Capture the cell that displays the provided text and extract its (X, Y) central coordinate. 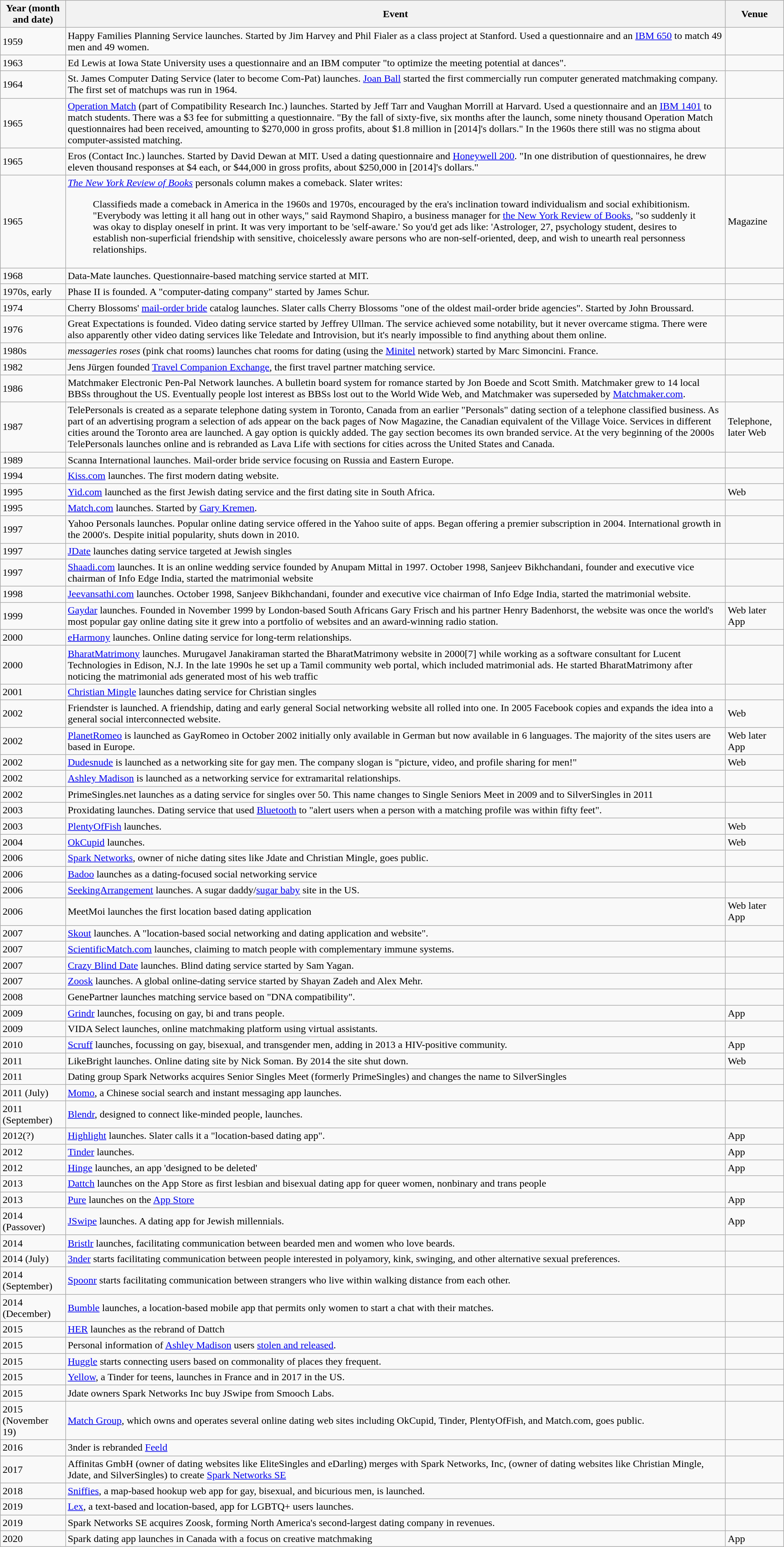
Pure launches on the App Store (395, 1200)
HER launches as the rebrand of Dattch (395, 1330)
Tinder launches. (395, 1152)
2016 (33, 1448)
1998 (33, 594)
ScientificMatch.com launches, claiming to match people with complementary immune systems. (395, 949)
JDate launches dating service targeted at Jewish singles (395, 551)
Match Group, which owns and operates several online dating web sites including OkCupid, Tinder, PlentyOfFish, and Match.com, goes public. (395, 1420)
Venue (755, 14)
1999 (33, 616)
Year (month and date) (33, 14)
2014 (33, 1243)
2012(?) (33, 1136)
Skout launches. A "location-based social networking and dating application and website". (395, 933)
Telephone, later Web (755, 427)
1974 (33, 308)
Crazy Blind Date launches. Blind dating service started by Sam Yagan. (395, 965)
2014 (September) (33, 1281)
Badoo launches as a dating-focused social networking service (395, 874)
Event (395, 14)
3nder starts facilitating communication between people interested in polyamory, kink, swinging, and other alternative sexual preferences. (395, 1259)
Bristlr launches, facilitating communication between bearded men and women who love beards. (395, 1243)
Spark Networks SE acquires Zoosk, forming North America's second-largest dating company in revenues. (395, 1523)
1968 (33, 276)
Spark Networks, owner of niche dating sites like Jdate and Christian Mingle, goes public. (395, 858)
messageries roses (pink chat rooms) launches chat rooms for dating (using the Minitel network) started by Marc Simoncini. France. (395, 351)
OkCupid launches. (395, 842)
1963 (33, 63)
Jens Jürgen founded Travel Companion Exchange, the first travel partner matching service. (395, 367)
2008 (33, 997)
Ed Lewis at Iowa State University uses a questionnaire and an IBM computer "to optimize the meeting potential at dances". (395, 63)
2014 (Passover) (33, 1221)
1970s, early (33, 292)
Yellow, a Tinder for teens, launches in France and in 2017 in the US. (395, 1377)
1976 (33, 329)
Phase II is founded. A "computer-dating company" started by James Schur. (395, 292)
Dudesnude is launched as a networking site for gay men. The company slogan is "picture, video, and profile sharing for men!" (395, 763)
2014 (July) (33, 1259)
Yid.com launched as the first Jewish dating service and the first dating site in South Africa. (395, 492)
Highlight launches. Slater calls it a "location-based dating app". (395, 1136)
1986 (33, 389)
1959 (33, 41)
Blendr, designed to connect like-minded people, launches. (395, 1115)
Spoonr starts facilitating communication between strangers who live within walking distance from each other. (395, 1281)
2011 (July) (33, 1093)
Lex, a text-based and location-based, app for LGBTQ+ users launches. (395, 1507)
VIDA Select launches, online matchmaking platform using virtual assistants. (395, 1029)
2004 (33, 842)
MeetMoi launches the first location based dating application (395, 912)
2001 (33, 692)
LikeBright launches. Online dating site by Nick Soman. By 2014 the site shut down. (395, 1061)
2017 (33, 1469)
Scruff launches, focussing on gay, bisexual, and transgender men, adding in 2013 a HIV-positive community. (395, 1045)
Dattch launches on the App Store as first lesbian and bisexual dating app for queer women, nonbinary and trans people (395, 1184)
JSwipe launches. A dating app for Jewish millennials. (395, 1221)
2010 (33, 1045)
Grindr launches, focusing on gay, bi and trans people. (395, 1013)
SeekingArrangement launches. A sugar daddy/sugar baby site in the US. (395, 890)
Sniffies, a map-based hookup web app for gay, bisexual, and bicurious men, is launched. (395, 1491)
Magazine (755, 221)
Hinge launches, an app 'designed to be deleted' (395, 1168)
Zoosk launches. A global online-dating service started by Shayan Zadeh and Alex Mehr. (395, 981)
Christian Mingle launches dating service for Christian singles (395, 692)
Match.com launches. Started by Gary Kremen. (395, 508)
Spark dating app launches in Canada with a focus on creative matchmaking (395, 1539)
Scanna International launches. Mail-order bride service focusing on Russia and Eastern Europe. (395, 460)
3nder is rebranded Feeld (395, 1448)
Dating group Spark Networks acquires Senior Singles Meet (formerly PrimeSingles) and changes the name to SilverSingles (395, 1077)
Momo, a Chinese social search and instant messaging app launches. (395, 1093)
2020 (33, 1539)
Jdate owners Spark Networks Inc buy JSwipe from Smooch Labs. (395, 1393)
1989 (33, 460)
PlentyOfFish launches. (395, 826)
Kiss.com launches. The first modern dating website. (395, 476)
2015 (November 19) (33, 1420)
2018 (33, 1491)
1964 (33, 85)
1980s (33, 351)
Bumble launches, a location-based mobile app that permits only women to start a chat with their matches. (395, 1307)
eHarmony launches. Online dating service for long-term relationships. (395, 637)
2014 (December) (33, 1307)
1982 (33, 367)
Data-Mate launches. Questionnaire-based matching service started at MIT. (395, 276)
Proxidating launches. Dating service that used Bluetooth to "alert users when a person with a matching profile was within fifty feet". (395, 810)
Huggle starts connecting users based on commonality of places they frequent. (395, 1361)
Ashley Madison is launched as a networking service for extramarital relationships. (395, 779)
2011 (September) (33, 1115)
Personal information of Ashley Madison users stolen and released. (395, 1345)
1994 (33, 476)
GenePartner launches matching service based on "DNA compatibility". (395, 997)
PrimeSingles.net launches as a dating service for singles over 50. This name changes to Single Seniors Meet in 2009 and to SilverSingles in 2011 (395, 794)
1987 (33, 427)
